Locate the cell with the specified text and output its (x, y) center coordinate. 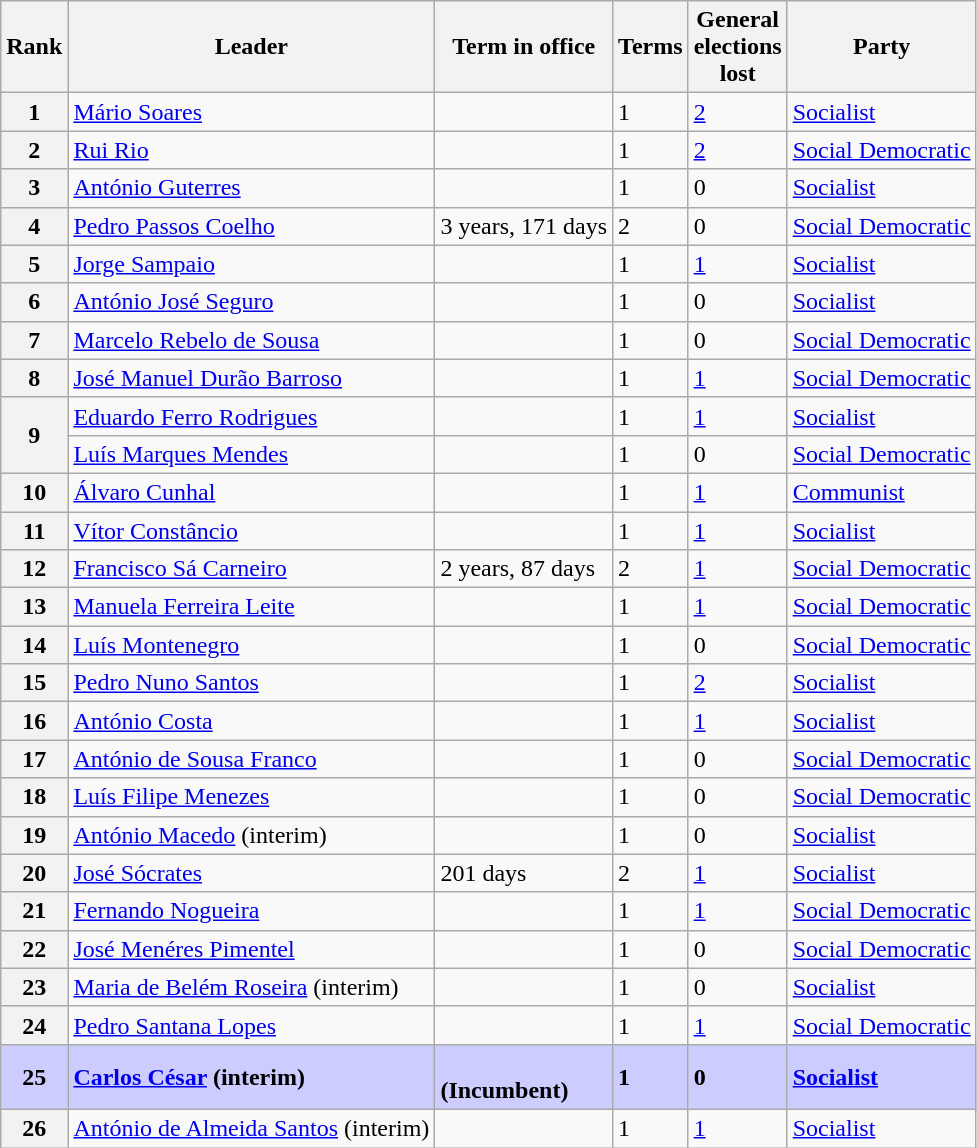
11 (34, 531)
António de Almeida Santos (interim) (252, 1128)
Manuela Ferreira Leite (252, 607)
Pedro Passos Coelho (252, 226)
22 (34, 949)
Eduardo Ferro Rodrigues (252, 416)
António Costa (252, 721)
Leader (252, 47)
16 (34, 721)
Party (882, 47)
201 days (524, 873)
24 (34, 1025)
José Menéres Pimentel (252, 949)
Jorge Sampaio (252, 264)
2 years, 87 days (524, 569)
Luís Filipe Menezes (252, 797)
8 (34, 378)
18 (34, 797)
Francisco Sá Carneiro (252, 569)
Carlos César (interim) (252, 1076)
(Incumbent) (524, 1076)
20 (34, 873)
António Macedo (interim) (252, 835)
Generalelectionslost (738, 47)
9 (34, 435)
José Sócrates (252, 873)
23 (34, 987)
José Manuel Durão Barroso (252, 378)
4 (34, 226)
3 years, 171 days (524, 226)
António de Sousa Franco (252, 759)
19 (34, 835)
Marcelo Rebelo de Sousa (252, 340)
21 (34, 911)
Communist (882, 492)
25 (34, 1076)
Vítor Constâncio (252, 531)
14 (34, 645)
Mário Soares (252, 112)
Luís Montenegro (252, 645)
13 (34, 607)
Luís Marques Mendes (252, 454)
António José Seguro (252, 302)
Rank (34, 47)
12 (34, 569)
5 (34, 264)
Rui Rio (252, 150)
17 (34, 759)
Fernando Nogueira (252, 911)
10 (34, 492)
António Guterres (252, 188)
6 (34, 302)
Maria de Belém Roseira (interim) (252, 987)
26 (34, 1128)
Terms (651, 47)
3 (34, 188)
Pedro Nuno Santos (252, 683)
Term in office (524, 47)
15 (34, 683)
Pedro Santana Lopes (252, 1025)
7 (34, 340)
Álvaro Cunhal (252, 492)
